Determine the [X, Y] coordinate at the center of the cell enclosing the given text.  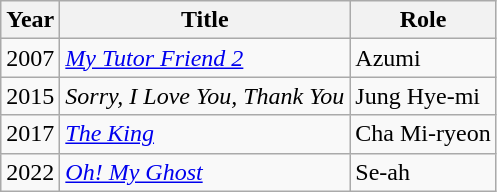
Title [205, 20]
Azumi [423, 58]
Cha Mi-ryeon [423, 134]
2015 [30, 96]
2017 [30, 134]
2007 [30, 58]
My Tutor Friend 2 [205, 58]
Role [423, 20]
Se-ah [423, 172]
Oh! My Ghost [205, 172]
2022 [30, 172]
Sorry, I Love You, Thank You [205, 96]
Year [30, 20]
The King [205, 134]
Jung Hye-mi [423, 96]
